For the text-containing cell, return its midpoint in [X, Y] coordinate format. 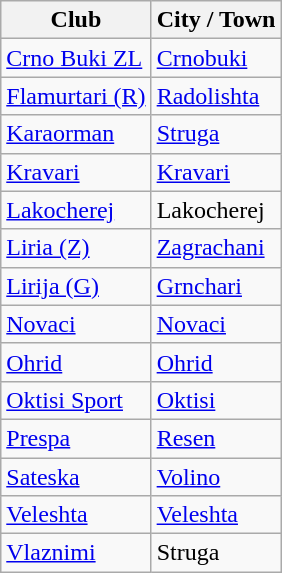
City / Town [216, 20]
Flamurtari (R) [76, 96]
Crnobuki [216, 58]
Sateska [76, 477]
Volino [216, 477]
Club [76, 20]
Resen [216, 438]
Oktisi Sport [76, 400]
Grnchari [216, 286]
Crno Buki ZL [76, 58]
Karaorman [76, 134]
Zagrachani [216, 248]
Liria (Z) [76, 248]
Vlaznimi [76, 553]
Radolishta [216, 96]
Lirija (G) [76, 286]
Prespa [76, 438]
Oktisi [216, 400]
